Search for the cell housing the specified text and yield its (X, Y) center coordinate. 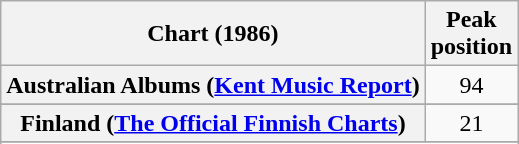
21 (471, 123)
Australian Albums (Kent Music Report) (213, 85)
94 (471, 85)
Peak position (471, 34)
Finland (The Official Finnish Charts) (213, 123)
Chart (1986) (213, 34)
